Return the (x, y) coordinate for the center point of the cell that contains the specified text.  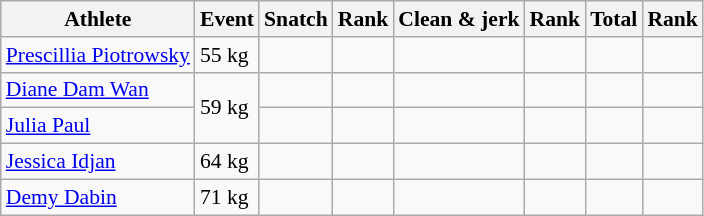
Demy Dabin (98, 197)
Event (227, 19)
Clean & jerk (458, 19)
Julia Paul (98, 126)
55 kg (227, 55)
Prescillia Piotrowsky (98, 55)
Snatch (296, 19)
Athlete (98, 19)
71 kg (227, 197)
Total (614, 19)
Jessica Idjan (98, 162)
Diane Dam Wan (98, 90)
59 kg (227, 108)
64 kg (227, 162)
